Identify which cell holds the provided text, then report its (x, y) central coordinate. 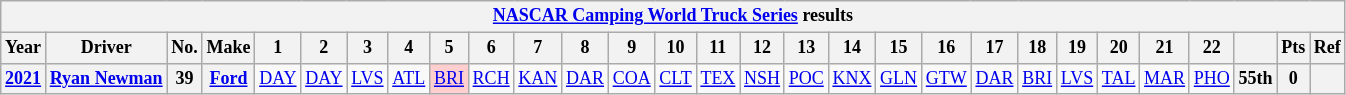
No. (184, 48)
39 (184, 78)
22 (1212, 48)
18 (1038, 48)
CLT (676, 78)
0 (1294, 78)
RCH (491, 78)
TEX (718, 78)
9 (632, 48)
Ref (1328, 48)
Ryan Newman (106, 78)
NSH (762, 78)
Driver (106, 48)
Make (228, 48)
6 (491, 48)
2 (324, 48)
8 (586, 48)
KNX (852, 78)
20 (1119, 48)
NASCAR Camping World Truck Series results (673, 16)
55th (1256, 78)
17 (994, 48)
4 (409, 48)
POC (806, 78)
PHO (1212, 78)
Pts (1294, 48)
5 (450, 48)
Ford (228, 78)
10 (676, 48)
COA (632, 78)
15 (899, 48)
21 (1165, 48)
12 (762, 48)
GLN (899, 78)
1 (278, 48)
7 (538, 48)
2021 (24, 78)
MAR (1165, 78)
ATL (409, 78)
KAN (538, 78)
16 (946, 48)
14 (852, 48)
Year (24, 48)
3 (368, 48)
TAL (1119, 78)
19 (1076, 48)
13 (806, 48)
11 (718, 48)
GTW (946, 78)
